Pinpoint the cell where the given text exists, returning its [X, Y] midpoint coordinate. 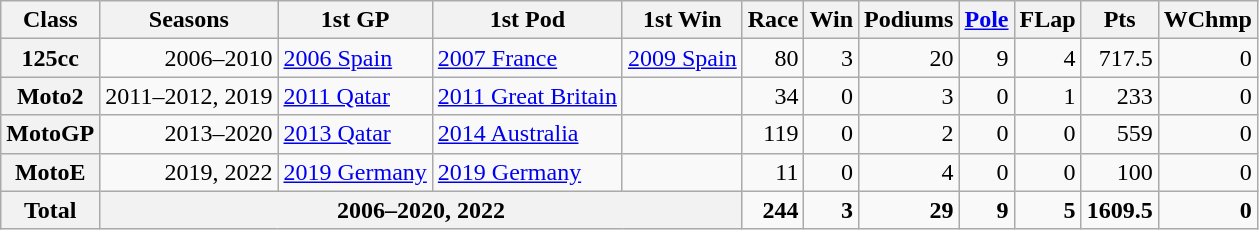
20 [909, 58]
125cc [50, 58]
559 [1120, 134]
717.5 [1120, 58]
1st Pod [527, 20]
2013 Qatar [355, 134]
2006–2020, 2022 [421, 210]
2011 Qatar [355, 96]
2019, 2022 [189, 172]
Seasons [189, 20]
Pole [986, 20]
Win [832, 20]
119 [773, 134]
Race [773, 20]
MotoGP [50, 134]
1609.5 [1120, 210]
1st GP [355, 20]
34 [773, 96]
80 [773, 58]
29 [909, 210]
1st Win [682, 20]
2011–2012, 2019 [189, 96]
2011 Great Britain [527, 96]
244 [773, 210]
MotoE [50, 172]
2006–2010 [189, 58]
Class [50, 20]
Moto2 [50, 96]
2014 Australia [527, 134]
FLap [1048, 20]
Pts [1120, 20]
11 [773, 172]
2 [909, 134]
2007 France [527, 58]
2006 Spain [355, 58]
1 [1048, 96]
Podiums [909, 20]
2013–2020 [189, 134]
233 [1120, 96]
Total [50, 210]
WChmp [1208, 20]
5 [1048, 210]
2009 Spain [682, 58]
100 [1120, 172]
